Provide the (x, y) coordinate of the cell's center where the given text is located.  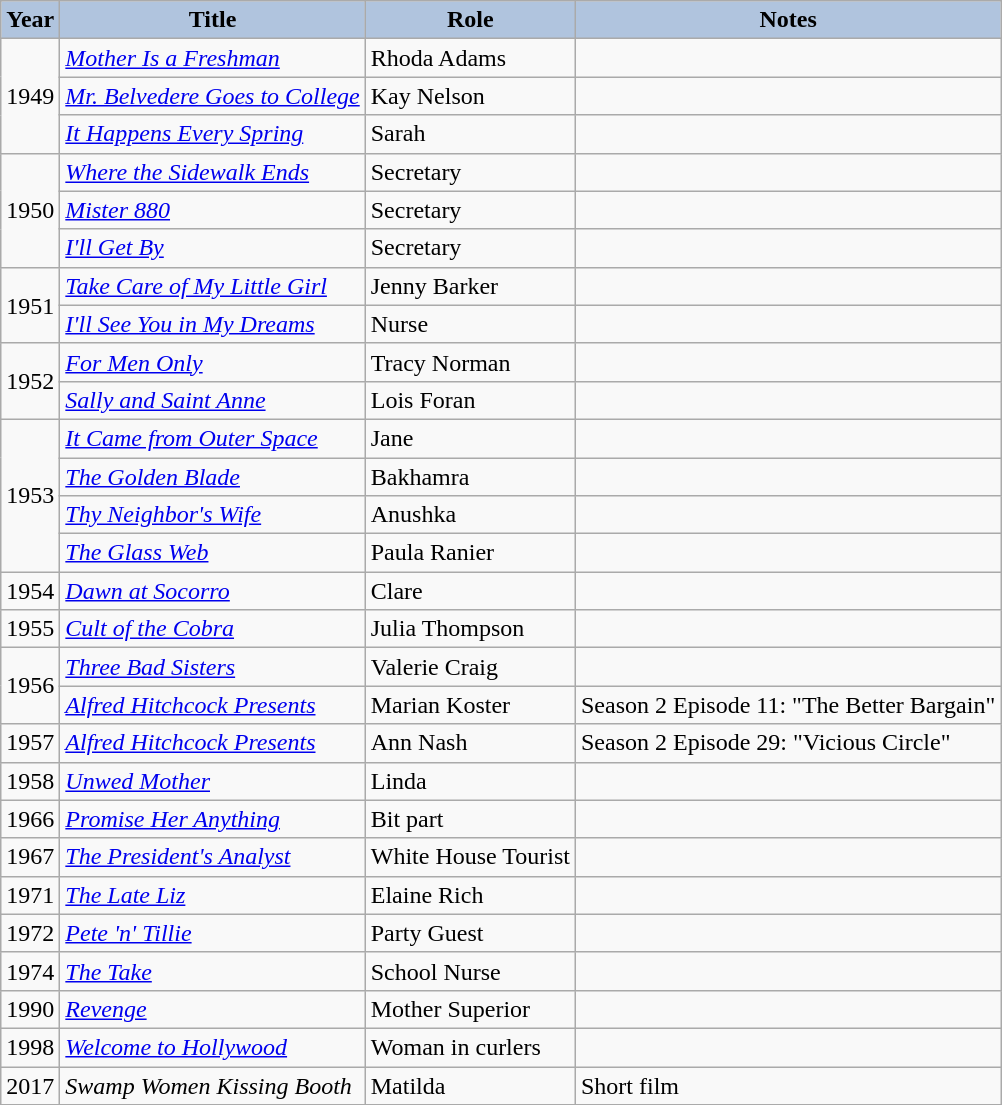
1956 (30, 686)
Role (470, 20)
1954 (30, 591)
Mother Is a Freshman (212, 58)
2017 (30, 1085)
Thy Neighbor's Wife (212, 515)
Bit part (470, 819)
Kay Nelson (470, 96)
Mother Superior (470, 1009)
Marian Koster (470, 705)
1957 (30, 743)
1990 (30, 1009)
I'll See You in My Dreams (212, 324)
Mr. Belvedere Goes to College (212, 96)
Jane (470, 438)
Ann Nash (470, 743)
It Happens Every Spring (212, 134)
Swamp Women Kissing Booth (212, 1085)
Julia Thompson (470, 629)
Notes (788, 20)
Matilda (470, 1085)
Season 2 Episode 11: "The Better Bargain" (788, 705)
The President's Analyst (212, 857)
Promise Her Anything (212, 819)
Valerie Craig (470, 667)
Elaine Rich (470, 895)
Bakhamra (470, 477)
Tracy Norman (470, 362)
I'll Get By (212, 248)
Short film (788, 1085)
Take Care of My Little Girl (212, 286)
For Men Only (212, 362)
Dawn at Socorro (212, 591)
Linda (470, 781)
1967 (30, 857)
Jenny Barker (470, 286)
Sarah (470, 134)
1971 (30, 895)
1966 (30, 819)
1951 (30, 305)
The Take (212, 971)
Cult of the Cobra (212, 629)
White House Tourist (470, 857)
Sally and Saint Anne (212, 400)
1974 (30, 971)
Three Bad Sisters (212, 667)
The Late Liz (212, 895)
Paula Ranier (470, 553)
Rhoda Adams (470, 58)
Unwed Mother (212, 781)
The Golden Blade (212, 477)
Mister 880 (212, 210)
Anushka (470, 515)
1953 (30, 495)
1952 (30, 381)
Season 2 Episode 29: "Vicious Circle" (788, 743)
Lois Foran (470, 400)
Title (212, 20)
1958 (30, 781)
Welcome to Hollywood (212, 1047)
It Came from Outer Space (212, 438)
Party Guest (470, 933)
Revenge (212, 1009)
1972 (30, 933)
1949 (30, 96)
Clare (470, 591)
1998 (30, 1047)
School Nurse (470, 971)
The Glass Web (212, 553)
1955 (30, 629)
Nurse (470, 324)
Pete 'n' Tillie (212, 933)
Year (30, 20)
Where the Sidewalk Ends (212, 172)
Woman in curlers (470, 1047)
1950 (30, 210)
